Identify which cell holds the provided text, then report its [X, Y] central coordinate. 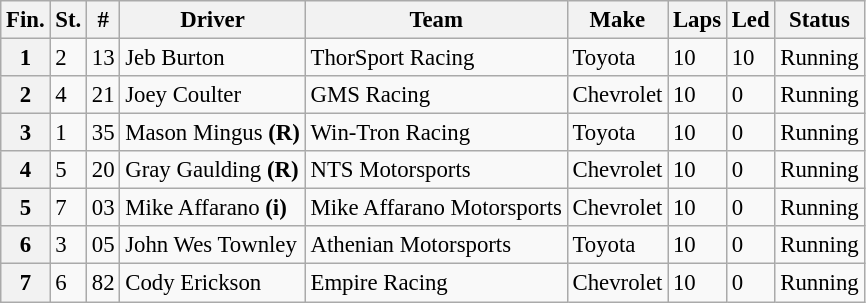
Joey Coulter [212, 95]
Mike Affarano (i) [212, 208]
NTS Motorsports [436, 170]
Team [436, 20]
Cody Erickson [212, 283]
35 [104, 133]
Jeb Burton [212, 58]
05 [104, 245]
St. [68, 20]
03 [104, 208]
82 [104, 283]
Led [750, 20]
ThorSport Racing [436, 58]
# [104, 20]
Fin. [26, 20]
John Wes Townley [212, 245]
Athenian Motorsports [436, 245]
Gray Gaulding (R) [212, 170]
Mike Affarano Motorsports [436, 208]
Win-Tron Racing [436, 133]
20 [104, 170]
Empire Racing [436, 283]
Driver [212, 20]
Status [820, 20]
Laps [698, 20]
21 [104, 95]
Make [617, 20]
GMS Racing [436, 95]
Mason Mingus (R) [212, 133]
13 [104, 58]
